Output the (X, Y) coordinate of the center of the cell containing the given text.  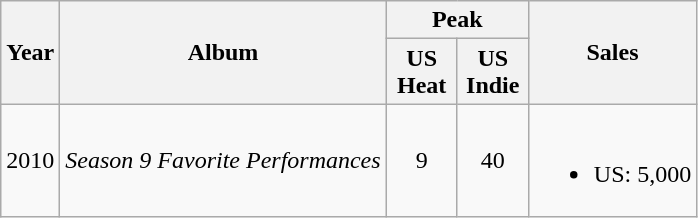
USIndie (492, 72)
Sales (612, 52)
9 (422, 160)
40 (492, 160)
Season 9 Favorite Performances (223, 160)
Album (223, 52)
Peak (457, 20)
US: 5,000 (612, 160)
2010 (30, 160)
USHeat (422, 72)
Year (30, 52)
